Determine the [X, Y] coordinate at the center of the cell enclosing the given text.  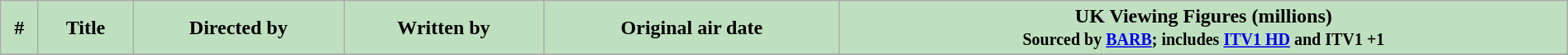
UK Viewing Figures (millions) Sourced by BARB; includes ITV1 HD and ITV1 +1 [1203, 28]
Written by [444, 28]
Title [86, 28]
Original air date [691, 28]
Directed by [238, 28]
# [20, 28]
